Provide the [x, y] coordinate of the cell's center where the given text is located.  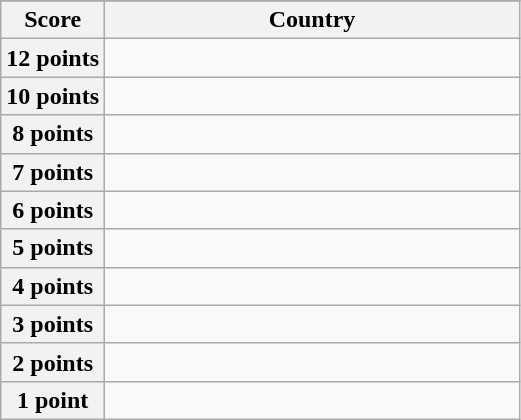
7 points [53, 172]
Country [312, 20]
8 points [53, 134]
5 points [53, 248]
6 points [53, 210]
10 points [53, 96]
4 points [53, 286]
Score [53, 20]
1 point [53, 400]
12 points [53, 58]
3 points [53, 324]
2 points [53, 362]
